Extract the (X, Y) coordinate from the center of the cell holding the provided text.  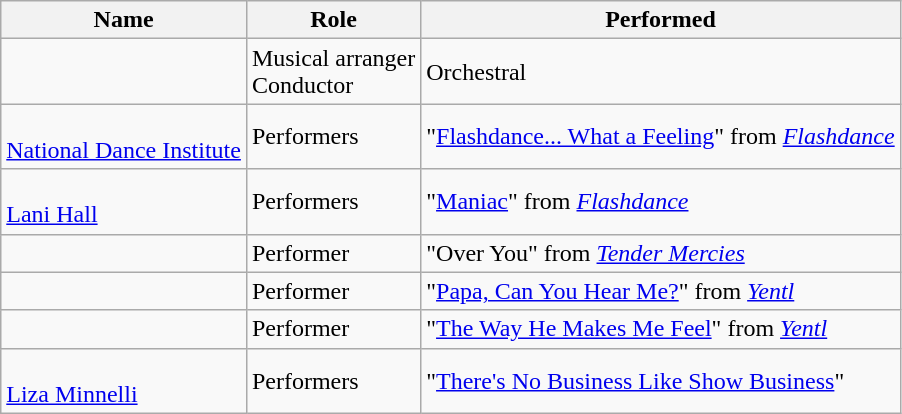
National Dance Institute (124, 136)
Liza Minnelli (124, 380)
Orchestral (660, 72)
Lani Hall (124, 202)
"Over You" from Tender Mercies (660, 253)
Performed (660, 20)
Role (333, 20)
Name (124, 20)
"Papa, Can You Hear Me?" from Yentl (660, 291)
"Maniac" from Flashdance (660, 202)
"Flashdance... What a Feeling" from Flashdance (660, 136)
"The Way He Makes Me Feel" from Yentl (660, 329)
Musical arrangerConductor (333, 72)
"There's No Business Like Show Business" (660, 380)
